Capture the cell that displays the provided text and extract its [x, y] central coordinate. 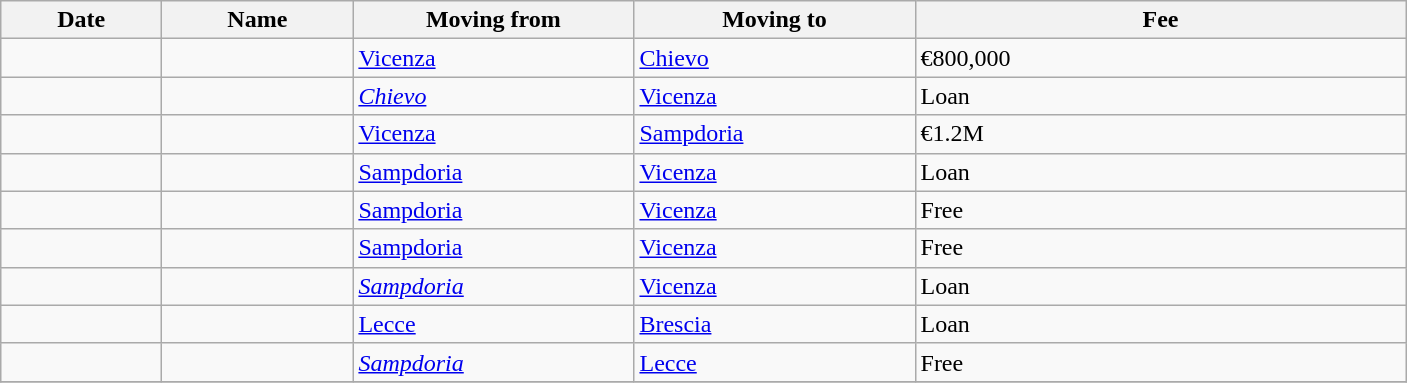
€800,000 [1160, 58]
Brescia [774, 324]
€1.2M [1160, 134]
Moving to [774, 20]
Date [82, 20]
Name [258, 20]
Moving from [494, 20]
Fee [1160, 20]
